Find where the given text appears and provide that cell's center as [x, y] coordinate. 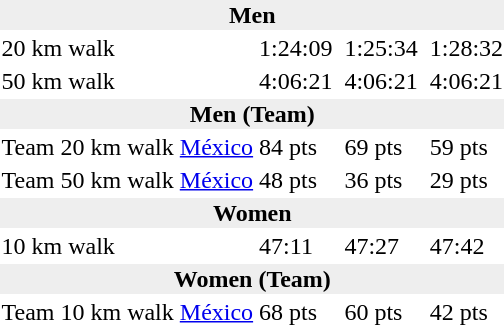
84 pts [296, 147]
29 pts [466, 180]
69 pts [381, 147]
47:42 [466, 246]
10 km walk [88, 246]
1:25:34 [381, 48]
1:28:32 [466, 48]
50 km walk [88, 81]
Team 20 km walk [88, 147]
47:27 [381, 246]
1:24:09 [296, 48]
48 pts [296, 180]
47:11 [296, 246]
Team 50 km walk [88, 180]
59 pts [466, 147]
36 pts [381, 180]
20 km walk [88, 48]
